Identify which cell holds the provided text, then report its [X, Y] central coordinate. 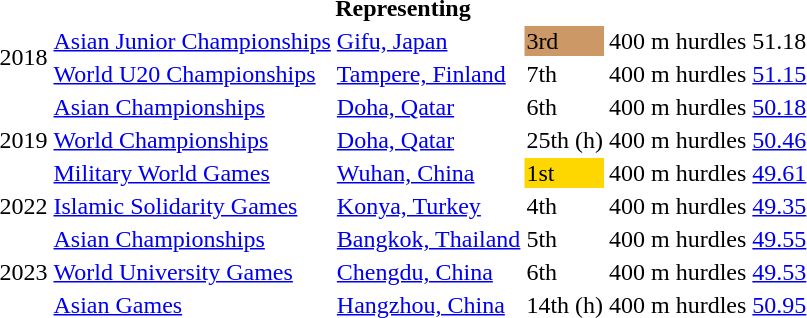
Gifu, Japan [428, 41]
25th (h) [565, 140]
Asian Junior Championships [192, 41]
World U20 Championships [192, 74]
5th [565, 239]
4th [565, 206]
1st [565, 173]
3rd [565, 41]
Wuhan, China [428, 173]
Bangkok, Thailand [428, 239]
Konya, Turkey [428, 206]
7th [565, 74]
Islamic Solidarity Games [192, 206]
World University Games [192, 272]
Military World Games [192, 173]
Chengdu, China [428, 272]
Tampere, Finland [428, 74]
World Championships [192, 140]
